Extract the [x, y] coordinate from the center of the cell holding the provided text.  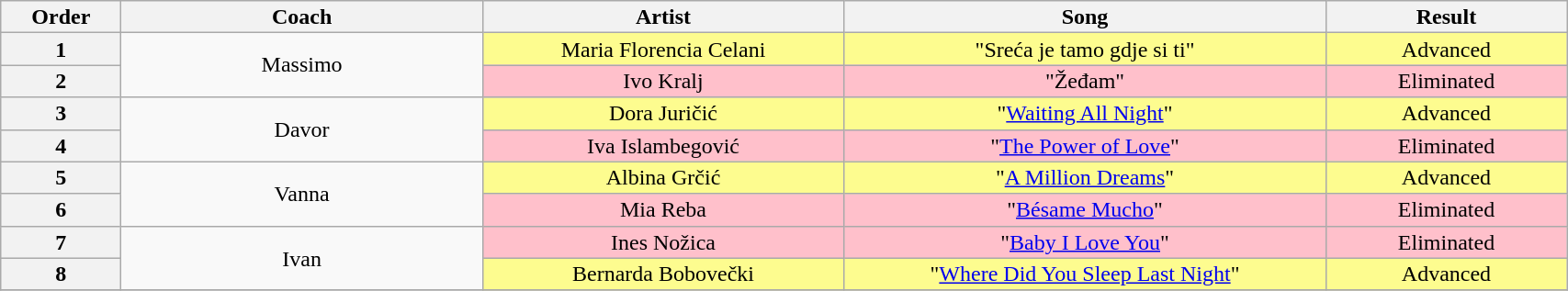
Order [61, 17]
Massimo [301, 65]
5 [61, 178]
Ines Nožica [663, 242]
Maria Florencia Celani [663, 50]
Ivo Kralj [663, 81]
Mia Reba [663, 209]
8 [61, 274]
"Waiting All Night" [1086, 114]
Vanna [301, 194]
Artist [663, 17]
Bernarda Bobovečki [663, 274]
Result [1446, 17]
"Sreća je tamo gdje si ti" [1086, 50]
"Baby I Love You" [1086, 242]
Iva Islambegović [663, 145]
Ivan [301, 258]
"Where Did You Sleep Last Night" [1086, 274]
"The Power of Love" [1086, 145]
"A Million Dreams" [1086, 178]
Davor [301, 129]
Song [1086, 17]
3 [61, 114]
1 [61, 50]
Albina Grčić [663, 178]
4 [61, 145]
2 [61, 81]
Dora Juričić [663, 114]
"Žeđam" [1086, 81]
6 [61, 209]
7 [61, 242]
"Bésame Mucho" [1086, 209]
Coach [301, 17]
